For the text-containing cell, return its midpoint in [X, Y] coordinate format. 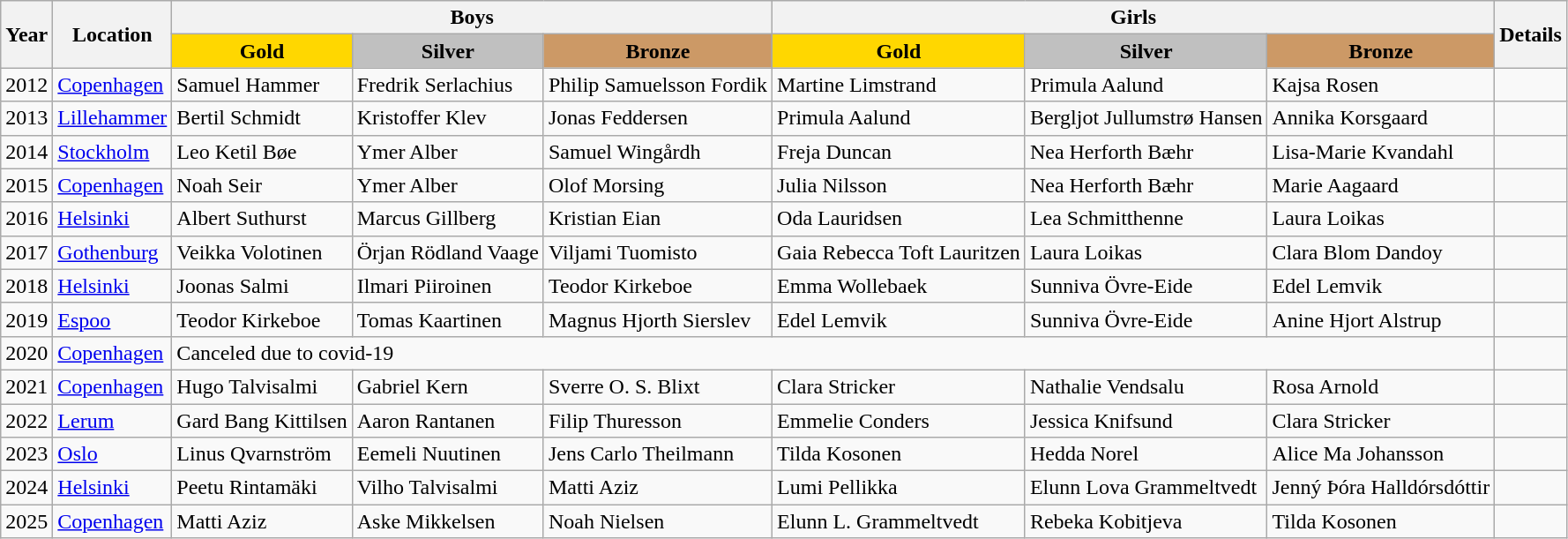
Fredrik Serlachius [448, 85]
Samuel Wingårdh [658, 152]
Jonas Feddersen [658, 118]
Oslo [113, 454]
Jessica Knifsund [1146, 421]
Lisa-Marie Kvandahl [1381, 152]
Aaron Rantanen [448, 421]
Lea Schmitthenne [1146, 219]
Joonas Salmi [262, 286]
Noah Nielsen [658, 521]
Hugo Talvisalmi [262, 386]
Lerum [113, 421]
Rebeka Kobitjeva [1146, 521]
Philip Samuelsson Fordik [658, 85]
Clara Blom Dandoy [1381, 252]
Anine Hjort Alstrup [1381, 319]
2020 [26, 353]
Noah Seir [262, 185]
Hedda Norel [1146, 454]
Location [113, 34]
Vilho Talvisalmi [448, 488]
2018 [26, 286]
Canceled due to covid-19 [833, 353]
Gabriel Kern [448, 386]
2022 [26, 421]
Elunn Lova Grammeltvedt [1146, 488]
Gard Bang Kittilsen [262, 421]
Jenný Þóra Halldórsdóttir [1381, 488]
2014 [26, 152]
Sverre O. S. Blixt [658, 386]
Kristoffer Klev [448, 118]
Year [26, 34]
Olof Morsing [658, 185]
Ilmari Piiroinen [448, 286]
Nathalie Vendsalu [1146, 386]
Gaia Rebecca Toft Lauritzen [900, 252]
Kristian Eian [658, 219]
Rosa Arnold [1381, 386]
Martine Limstrand [900, 85]
Samuel Hammer [262, 85]
2016 [26, 219]
Eemeli Nuutinen [448, 454]
Lumi Pellikka [900, 488]
2023 [26, 454]
Stockholm [113, 152]
Bergljot Jullumstrø Hansen [1146, 118]
Jens Carlo Theilmann [658, 454]
Bertil Schmidt [262, 118]
2024 [26, 488]
Gothenburg [113, 252]
Filip Thuresson [658, 421]
Details [1531, 34]
Leo Ketil Bøe [262, 152]
2012 [26, 85]
Magnus Hjorth Sierslev [658, 319]
Alice Ma Johansson [1381, 454]
Albert Suthurst [262, 219]
Annika Korsgaard [1381, 118]
Kajsa Rosen [1381, 85]
2015 [26, 185]
Tomas Kaartinen [448, 319]
Marie Aagaard [1381, 185]
Oda Lauridsen [900, 219]
2019 [26, 319]
Peetu Rintamäki [262, 488]
Freja Duncan [900, 152]
Örjan Rödland Vaage [448, 252]
Julia Nilsson [900, 185]
Lillehammer [113, 118]
2025 [26, 521]
Veikka Volotinen [262, 252]
Marcus Gillberg [448, 219]
Emma Wollebaek [900, 286]
Linus Qvarnström [262, 454]
Girls [1134, 18]
Espoo [113, 319]
Emmelie Conders [900, 421]
2013 [26, 118]
Viljami Tuomisto [658, 252]
2021 [26, 386]
Boys [473, 18]
Aske Mikkelsen [448, 521]
Elunn L. Grammeltvedt [900, 521]
2017 [26, 252]
